Output the [x, y] coordinate of the center of the cell containing the given text.  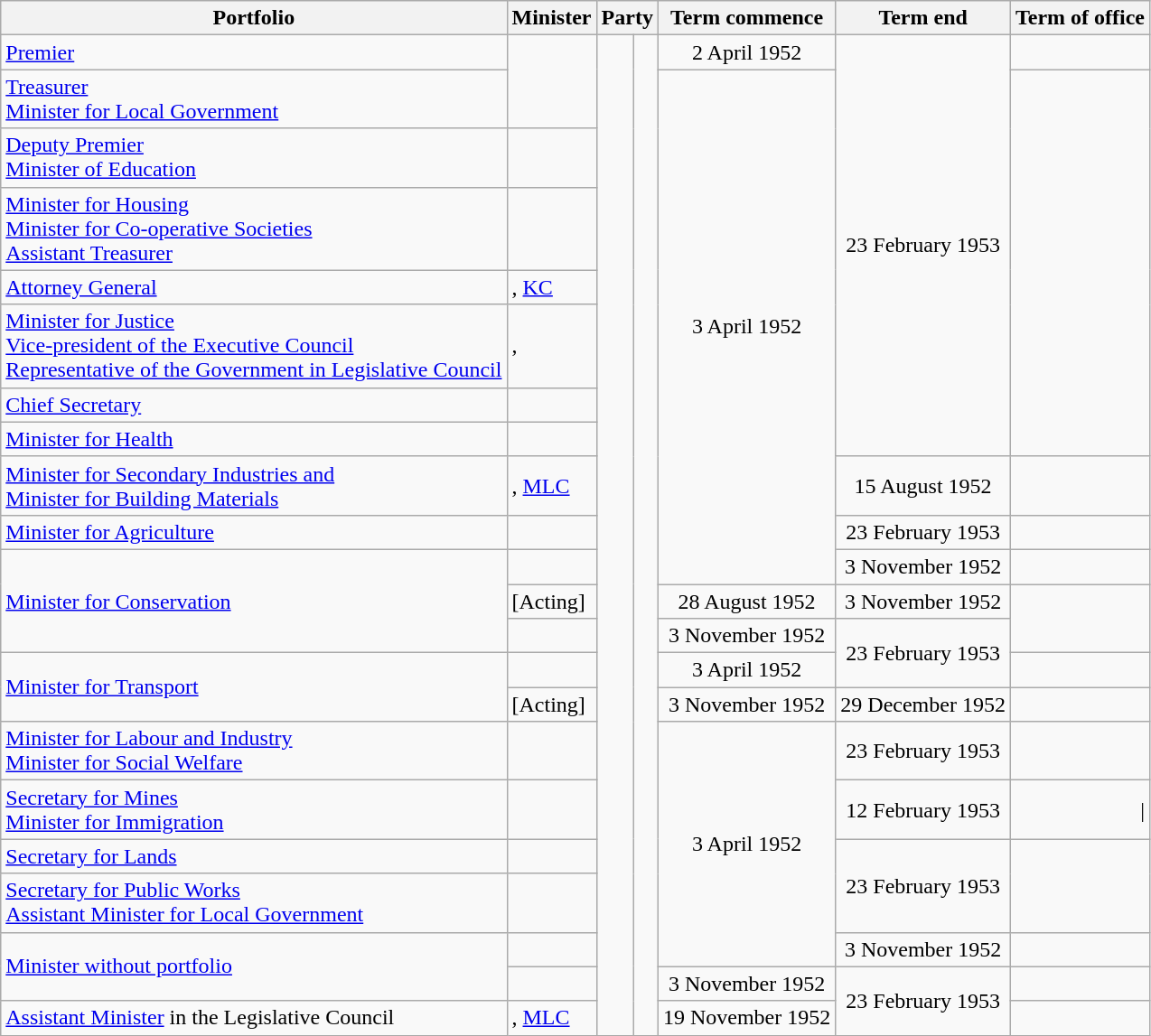
Secretary for MinesMinister for Immigration [254, 809]
, [551, 346]
Minister for JusticeVice-president of the Executive CouncilRepresentative of the Government in Legislative Council [254, 346]
19 November 1952 [746, 1018]
Minister for Labour and IndustryMinister for Social Welfare [254, 751]
Term commence [746, 18]
, KC [551, 287]
Party [627, 18]
Term of office [1080, 18]
12 February 1953 [923, 809]
| [1080, 809]
Minister for Conservation [254, 601]
Deputy PremierMinister of Education [254, 157]
Attorney General [254, 287]
Minister for Health [254, 439]
28 August 1952 [746, 601]
Secretary for Public WorksAssistant Minister for Local Government [254, 903]
Minister for Secondary Industries andMinister for Building Materials [254, 486]
Minister without portfolio [254, 966]
TreasurerMinister for Local Government [254, 99]
Chief Secretary [254, 405]
15 August 1952 [923, 486]
29 December 1952 [923, 705]
Premier [254, 52]
Minister for Transport [254, 687]
Term end [923, 18]
Secretary for Lands [254, 856]
Portfolio [254, 18]
Minister [551, 18]
Minister for HousingMinister for Co-operative SocietiesAssistant Treasurer [254, 229]
2 April 1952 [746, 52]
Assistant Minister in the Legislative Council [254, 1018]
Minister for Agriculture [254, 532]
